Pinpoint the cell where the given text exists, returning its [x, y] midpoint coordinate. 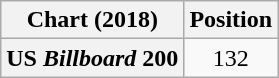
Position [231, 20]
132 [231, 58]
US Billboard 200 [92, 58]
Chart (2018) [92, 20]
